For the text-containing cell, return its midpoint in [x, y] coordinate format. 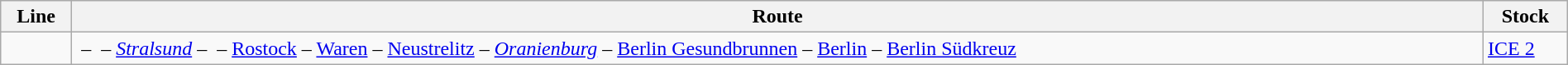
– – Stralsund – – Rostock – Waren – Neustrelitz – Oranienburg – Berlin Gesundbrunnen – Berlin – Berlin Südkreuz [777, 48]
Line [36, 17]
ICE 2 [1525, 48]
Route [777, 17]
Stock [1525, 17]
